Provide the (X, Y) coordinate of the cell's center where the given text is located.  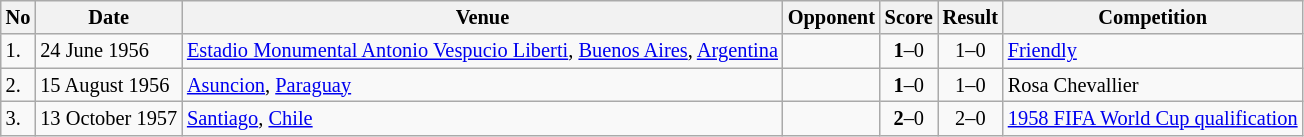
Friendly (1153, 51)
Opponent (832, 17)
1. (18, 51)
24 June 1956 (108, 51)
2. (18, 85)
3. (18, 118)
No (18, 17)
Result (970, 17)
Asuncion, Paraguay (482, 85)
Score (909, 17)
Estadio Monumental Antonio Vespucio Liberti, Buenos Aires, Argentina (482, 51)
15 August 1956 (108, 85)
13 October 1957 (108, 118)
Santiago, Chile (482, 118)
1958 FIFA World Cup qualification (1153, 118)
Competition (1153, 17)
Date (108, 17)
Rosa Chevallier (1153, 85)
Venue (482, 17)
